From the cell containing the given text, extract its center point as (X, Y) coordinate. 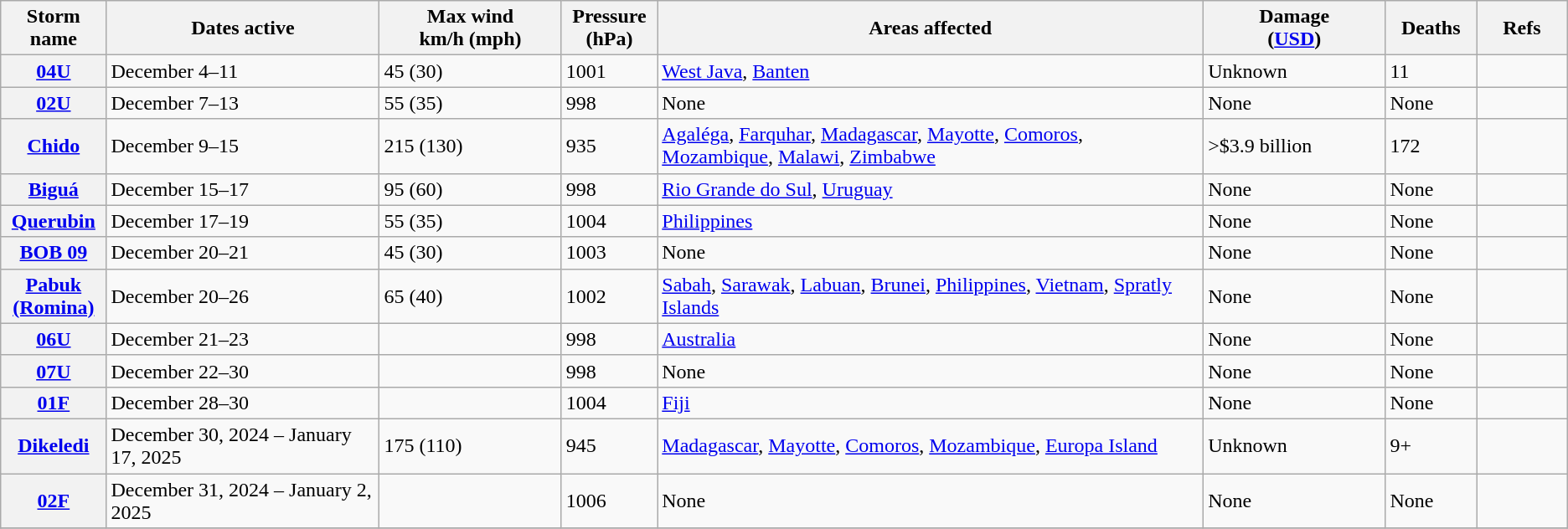
Damage(USD) (1295, 28)
Chido (54, 146)
02U (54, 103)
1003 (610, 253)
Biguá (54, 189)
Deaths (1431, 28)
1006 (610, 501)
95 (60) (471, 189)
Pabuk (Romina) (54, 296)
02F (54, 501)
Madagascar, Mayotte, Comoros, Mozambique, Europa Island (931, 445)
Storm name (54, 28)
Philippines (931, 221)
01F (54, 403)
Rio Grande do Sul, Uruguay (931, 189)
Australia (931, 339)
Sabah, Sarawak, Labuan, Brunei, Philippines, Vietnam, Spratly Islands (931, 296)
06U (54, 339)
>$3.9 billion (1295, 146)
December 30, 2024 – January 17, 2025 (243, 445)
December 7–13 (243, 103)
Max windkm/h (mph) (471, 28)
04U (54, 71)
07U (54, 371)
Pressure(hPa) (610, 28)
Dikeledi (54, 445)
Fiji (931, 403)
December 4–11 (243, 71)
Querubin (54, 221)
December 17–19 (243, 221)
BOB 09 (54, 253)
December 15–17 (243, 189)
December 28–30 (243, 403)
December 20–21 (243, 253)
December 9–15 (243, 146)
December 31, 2024 – January 2, 2025 (243, 501)
Dates active (243, 28)
175 (110) (471, 445)
935 (610, 146)
11 (1431, 71)
1002 (610, 296)
172 (1431, 146)
December 21–23 (243, 339)
215 (130) (471, 146)
West Java, Banten (931, 71)
December 22–30 (243, 371)
December 20–26 (243, 296)
Areas affected (931, 28)
Agaléga, Farquhar, Madagascar, Mayotte, Comoros, Mozambique, Malawi, Zimbabwe (931, 146)
65 (40) (471, 296)
1001 (610, 71)
9+ (1431, 445)
Refs (1523, 28)
945 (610, 445)
